Return the (X, Y) coordinate for the center point of the cell that contains the specified text.  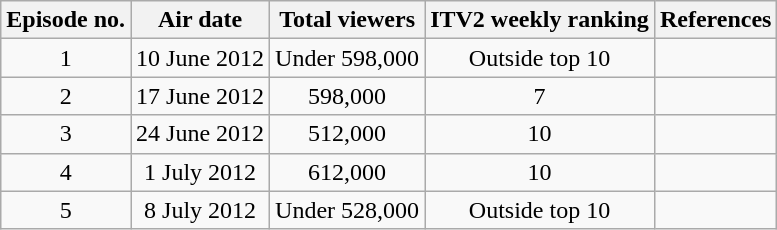
Episode no. (66, 20)
5 (66, 210)
7 (540, 96)
10 June 2012 (200, 58)
2 (66, 96)
24 June 2012 (200, 134)
References (716, 20)
1 July 2012 (200, 172)
3 (66, 134)
8 July 2012 (200, 210)
512,000 (348, 134)
Under 598,000 (348, 58)
Under 528,000 (348, 210)
ITV2 weekly ranking (540, 20)
612,000 (348, 172)
17 June 2012 (200, 96)
598,000 (348, 96)
1 (66, 58)
Total viewers (348, 20)
Air date (200, 20)
4 (66, 172)
